Identify which cell holds the provided text, then report its [X, Y] central coordinate. 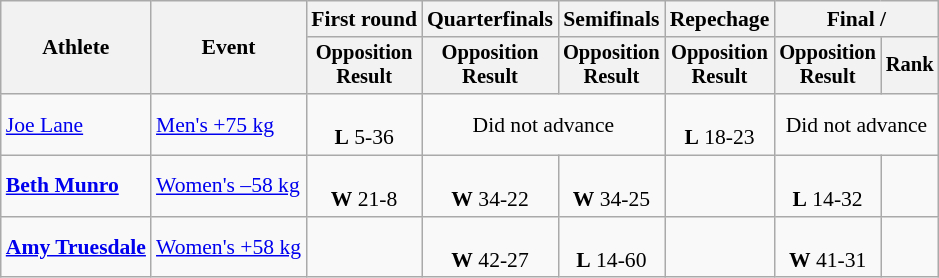
L 14-60 [612, 248]
Women's +58 kg [228, 248]
L 18-23 [720, 124]
W 34-22 [490, 186]
Repechage [720, 19]
Final / [856, 19]
Semifinals [612, 19]
Event [228, 48]
Rank [910, 66]
Women's –58 kg [228, 186]
First round [364, 19]
Beth Munro [76, 186]
Men's +75 kg [228, 124]
Joe Lane [76, 124]
Athlete [76, 48]
W 21-8 [364, 186]
W 34-25 [612, 186]
L 14-32 [828, 186]
L 5-36 [364, 124]
Quarterfinals [490, 19]
Amy Truesdale [76, 248]
W 41-31 [828, 248]
W 42-27 [490, 248]
